Output the [X, Y] coordinate of the center of the cell containing the given text.  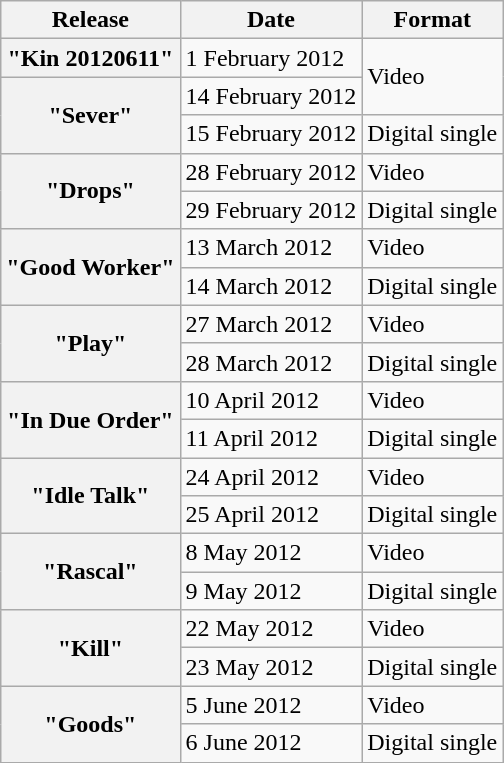
28 March 2012 [271, 362]
Release [90, 20]
"Sever" [90, 115]
13 March 2012 [271, 248]
10 April 2012 [271, 400]
Format [432, 20]
"Good Worker" [90, 267]
"Kill" [90, 648]
6 June 2012 [271, 743]
"In Due Order" [90, 419]
"Goods" [90, 724]
8 May 2012 [271, 553]
14 March 2012 [271, 286]
1 February 2012 [271, 58]
14 February 2012 [271, 96]
24 April 2012 [271, 477]
11 April 2012 [271, 438]
"Rascal" [90, 572]
"Kin 20120611" [90, 58]
"Drops" [90, 191]
15 February 2012 [271, 134]
22 May 2012 [271, 629]
"Play" [90, 343]
Date [271, 20]
28 February 2012 [271, 172]
9 May 2012 [271, 591]
25 April 2012 [271, 515]
5 June 2012 [271, 705]
23 May 2012 [271, 667]
"Idle Talk" [90, 496]
29 February 2012 [271, 210]
27 March 2012 [271, 324]
